Detect which cell encompasses the target text, then output its [X, Y] center coordinate. 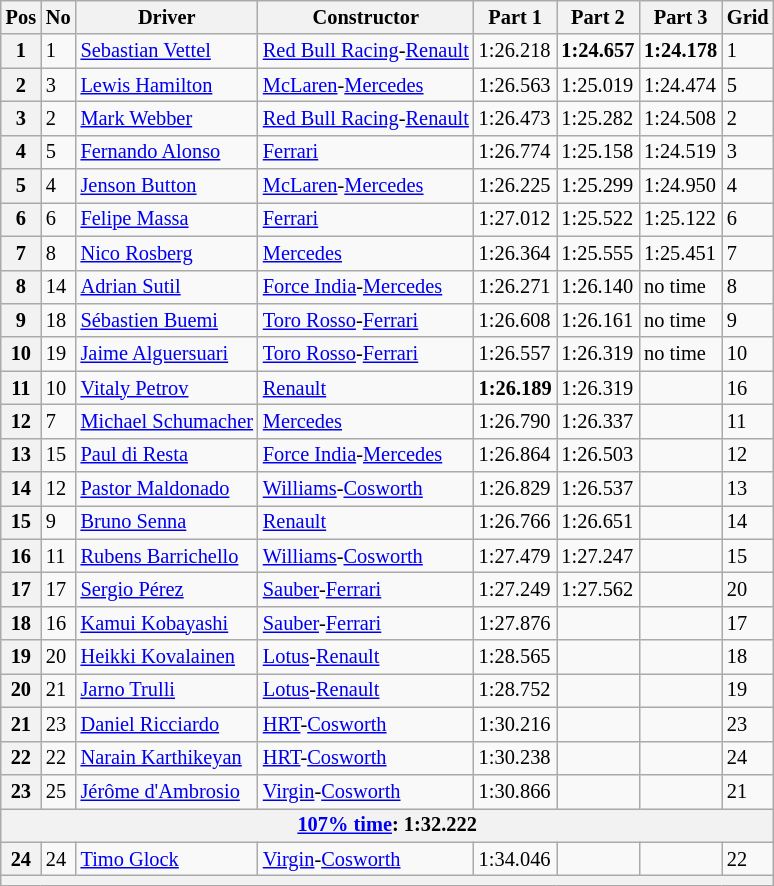
Driver [167, 17]
1:26.473 [516, 118]
25 [58, 791]
Mark Webber [167, 118]
Constructor [366, 17]
1:26.557 [516, 354]
1:26.189 [516, 388]
1:26.271 [516, 287]
No [58, 17]
1:24.178 [680, 51]
1:30.238 [516, 758]
Grid [748, 17]
1:26.161 [598, 320]
1:26.651 [598, 522]
1:25.555 [598, 253]
Fernando Alonso [167, 152]
1:24.657 [598, 51]
Timo Glock [167, 859]
Sergio Pérez [167, 589]
1:27.562 [598, 589]
Pos [21, 17]
1:25.122 [680, 219]
1:26.864 [516, 455]
Jérôme d'Ambrosio [167, 791]
1:34.046 [516, 859]
1:26.364 [516, 253]
Bruno Senna [167, 522]
Daniel Ricciardo [167, 724]
1:27.247 [598, 556]
1:24.474 [680, 85]
Sebastian Vettel [167, 51]
1:26.774 [516, 152]
Sébastien Buemi [167, 320]
Kamui Kobayashi [167, 623]
1:25.522 [598, 219]
1:28.752 [516, 690]
1:27.012 [516, 219]
1:30.216 [516, 724]
107% time: 1:32.222 [388, 825]
1:24.508 [680, 118]
Part 3 [680, 17]
1:26.766 [516, 522]
1:26.218 [516, 51]
1:24.519 [680, 152]
1:26.829 [516, 489]
Michael Schumacher [167, 421]
1:24.950 [680, 186]
1:26.608 [516, 320]
1:26.790 [516, 421]
1:25.019 [598, 85]
1:25.158 [598, 152]
1:26.503 [598, 455]
Nico Rosberg [167, 253]
1:27.876 [516, 623]
Rubens Barrichello [167, 556]
Adrian Sutil [167, 287]
Narain Karthikeyan [167, 758]
1:26.537 [598, 489]
Felipe Massa [167, 219]
1:25.451 [680, 253]
1:25.299 [598, 186]
Heikki Kovalainen [167, 657]
1:30.866 [516, 791]
1:26.140 [598, 287]
1:28.565 [516, 657]
Pastor Maldonado [167, 489]
1:27.249 [516, 589]
Part 2 [598, 17]
1:26.225 [516, 186]
1:25.282 [598, 118]
Lewis Hamilton [167, 85]
Jenson Button [167, 186]
Part 1 [516, 17]
1:26.563 [516, 85]
Paul di Resta [167, 455]
1:27.479 [516, 556]
1:26.337 [598, 421]
Jarno Trulli [167, 690]
Vitaly Petrov [167, 388]
Jaime Alguersuari [167, 354]
